Determine the (X, Y) coordinate at the center of the cell enclosing the given text.  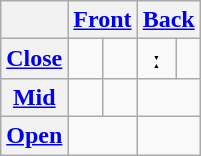
Mid (34, 97)
Open (34, 135)
Front (102, 20)
Close (34, 59)
Back (168, 20)
ː (157, 59)
